Capture the cell that displays the provided text and extract its (X, Y) central coordinate. 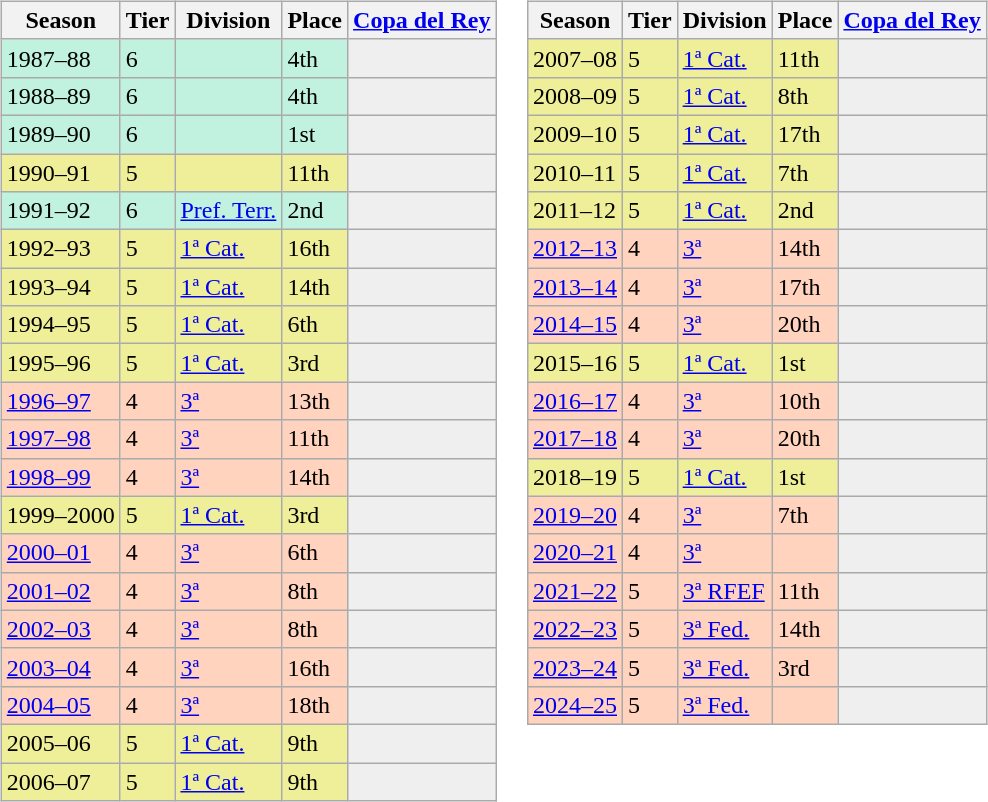
1989–90 (60, 134)
18th (315, 705)
1995–96 (60, 363)
13th (315, 401)
10th (805, 401)
2018–19 (574, 477)
1999–2000 (60, 515)
1991–92 (60, 211)
2005–06 (60, 743)
1990–91 (60, 173)
2022–23 (574, 629)
2017–18 (574, 439)
2002–03 (60, 629)
1992–93 (60, 249)
2010–11 (574, 173)
2020–21 (574, 553)
2015–16 (574, 363)
2013–14 (574, 287)
2011–12 (574, 211)
2009–10 (574, 134)
2000–01 (60, 553)
2001–02 (60, 591)
1988–89 (60, 96)
2004–05 (60, 705)
2014–15 (574, 325)
1993–94 (60, 287)
2007–08 (574, 58)
1998–99 (60, 477)
Pref. Terr. (228, 211)
2003–04 (60, 667)
2023–24 (574, 667)
2021–22 (574, 591)
1996–97 (60, 401)
1987–88 (60, 58)
2006–07 (60, 781)
3ª RFEF (724, 591)
1997–98 (60, 439)
2024–25 (574, 705)
1994–95 (60, 325)
2019–20 (574, 515)
2016–17 (574, 401)
2012–13 (574, 249)
2008–09 (574, 96)
